Pinpoint the cell where the given text exists, returning its (x, y) midpoint coordinate. 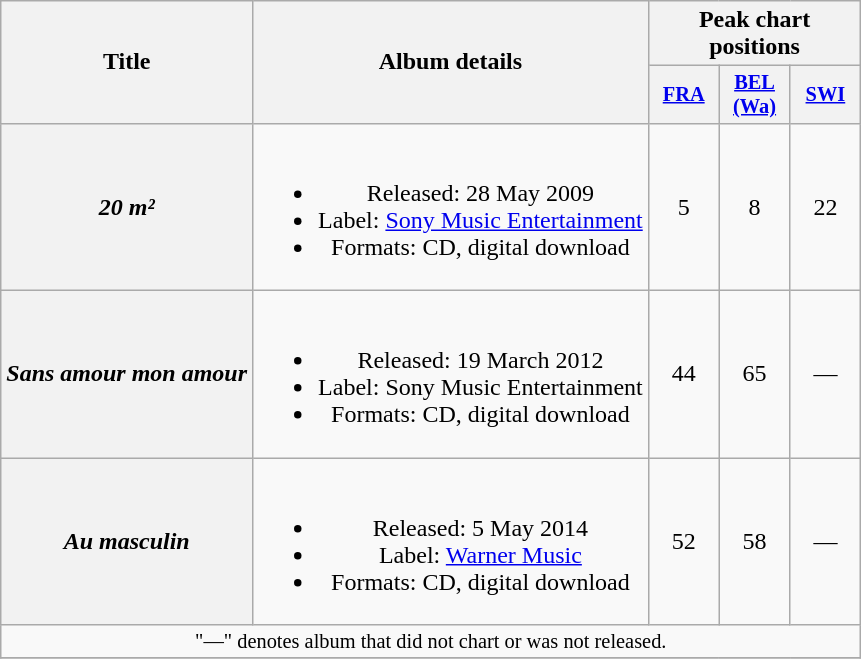
Released: 5 May 2014Label: Warner MusicFormats: CD, digital download (451, 542)
8 (754, 206)
"—" denotes album that did not chart or was not released. (431, 642)
58 (754, 542)
Peak chart positions (754, 34)
Title (127, 62)
Sans amour mon amour (127, 374)
22 (826, 206)
52 (684, 542)
Released: 28 May 2009Label: Sony Music EntertainmentFormats: CD, digital download (451, 206)
65 (754, 374)
20 m² (127, 206)
Released: 19 March 2012Label: Sony Music EntertainmentFormats: CD, digital download (451, 374)
BEL (Wa) (754, 95)
SWI (826, 95)
Album details (451, 62)
44 (684, 374)
FRA (684, 95)
Au masculin (127, 542)
5 (684, 206)
